Provide the [x, y] coordinate of the cell's center where the given text is located.  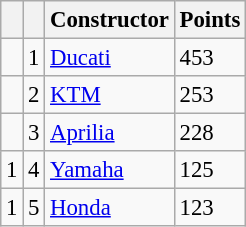
Honda [110, 208]
Constructor [110, 20]
4 [34, 170]
Ducati [110, 58]
253 [210, 95]
2 [34, 95]
Yamaha [110, 170]
KTM [110, 95]
125 [210, 170]
Aprilia [110, 133]
5 [34, 208]
228 [210, 133]
453 [210, 58]
Points [210, 20]
3 [34, 133]
123 [210, 208]
